Scan for the cell matching the given text and deliver its [x, y] coordinate at center. 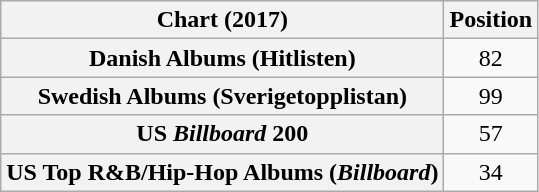
US Top R&B/Hip-Hop Albums (Billboard) [222, 172]
82 [491, 58]
Chart (2017) [222, 20]
99 [491, 96]
US Billboard 200 [222, 134]
34 [491, 172]
Danish Albums (Hitlisten) [222, 58]
Swedish Albums (Sverigetopplistan) [222, 96]
57 [491, 134]
Position [491, 20]
